For the text-containing cell, return its midpoint in (X, Y) coordinate format. 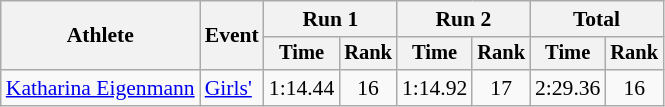
Athlete (100, 36)
1:14.44 (302, 88)
Girls' (232, 88)
2:29.36 (568, 88)
Run 2 (464, 19)
Katharina Eigenmann (100, 88)
1:14.92 (434, 88)
Event (232, 36)
Total (596, 19)
Run 1 (330, 19)
17 (501, 88)
